Return (x, y) of the center of cell containing provided text 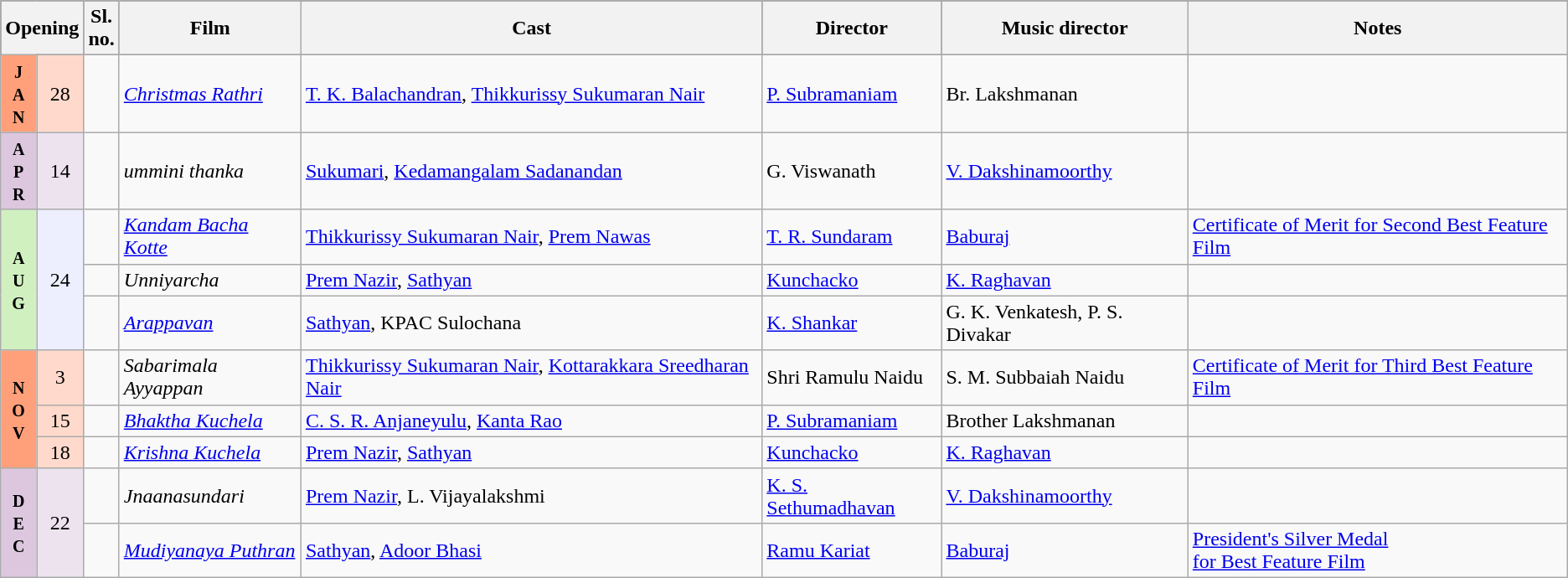
Opening (42, 28)
Bhaktha Kuchela (209, 421)
AUG (18, 280)
Kandam Bacha Kotte (209, 236)
Thikkurissy Sukumaran Nair, Prem Nawas (531, 236)
K. Shankar (852, 323)
Cast (531, 28)
Prem Nazir, L. Vijayalakshmi (531, 496)
C. S. R. Anjaneyulu, Kanta Rao (531, 421)
28 (60, 94)
Sl.no. (101, 28)
18 (60, 452)
Sathyan, Adoor Bhasi (531, 550)
Ramu Kariat (852, 550)
22 (60, 523)
Sukumari, Kedamangalam Sadanandan (531, 171)
Arappavan (209, 323)
Certificate of Merit for Third Best Feature Film (1377, 377)
DEC (18, 523)
Sathyan, KPAC Sulochana (531, 323)
ummini thanka (209, 171)
Br. Lakshmanan (1065, 94)
Mudiyanaya Puthran (209, 550)
APR (18, 171)
Shri Ramulu Naidu (852, 377)
President's Silver Medal for Best Feature Film (1377, 550)
K. S. Sethumadhavan (852, 496)
Thikkurissy Sukumaran Nair, Kottarakkara Sreedharan Nair (531, 377)
Film (209, 28)
Jnaanasundari (209, 496)
T. R. Sundaram (852, 236)
Music director (1065, 28)
Christmas Rathri (209, 94)
Krishna Kuchela (209, 452)
T. K. Balachandran, Thikkurissy Sukumaran Nair (531, 94)
G. Viswanath (852, 171)
NOV (18, 409)
Certificate of Merit for Second Best Feature Film (1377, 236)
15 (60, 421)
G. K. Venkatesh, P. S. Divakar (1065, 323)
Unniyarcha (209, 280)
Sabarimala Ayyappan (209, 377)
3 (60, 377)
Brother Lakshmanan (1065, 421)
JAN (18, 94)
14 (60, 171)
Director (852, 28)
Notes (1377, 28)
S. M. Subbaiah Naidu (1065, 377)
24 (60, 280)
